Provide the (x, y) coordinate of the cell's center where the given text is located.  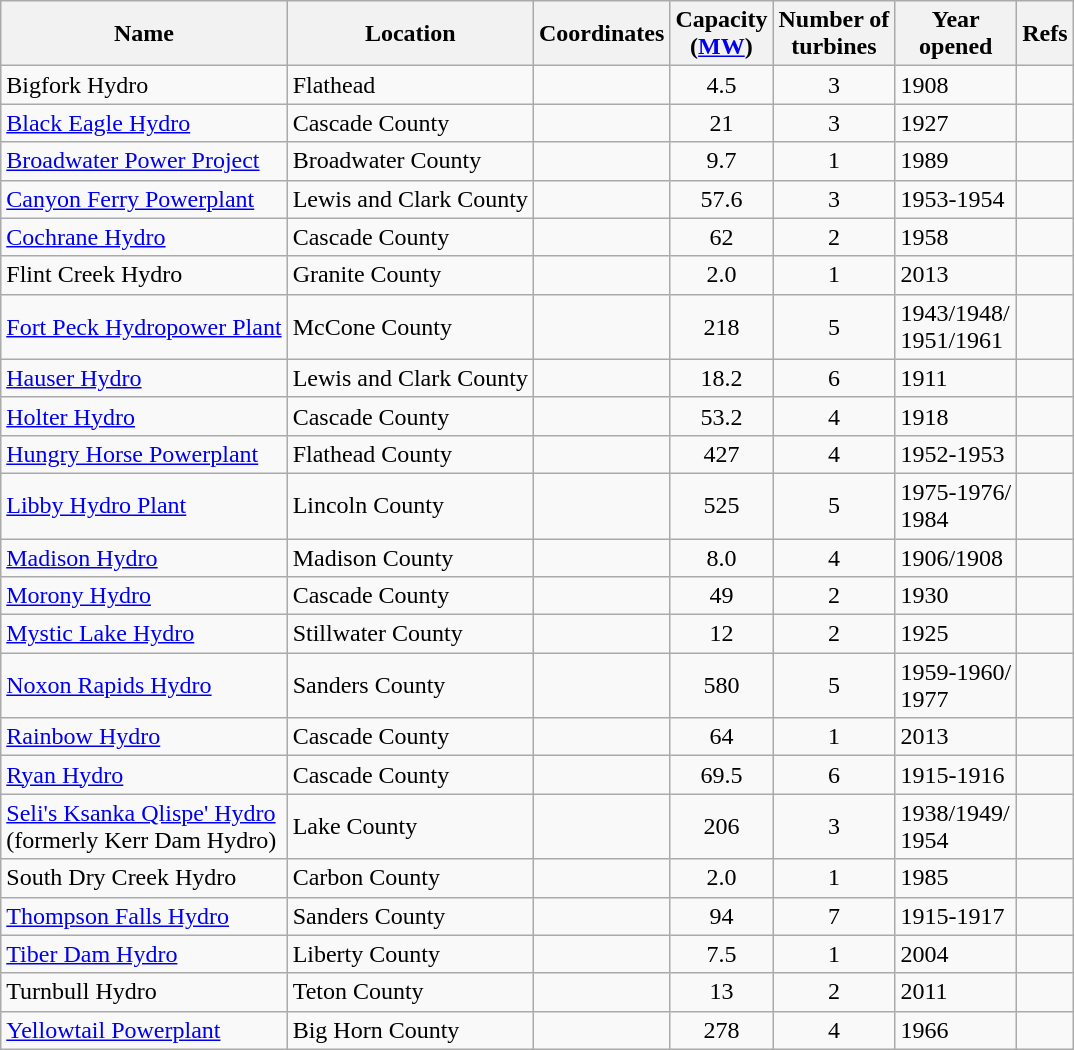
1985 (956, 878)
1911 (956, 378)
1927 (956, 123)
Carbon County (410, 878)
McCone County (410, 326)
4.5 (722, 85)
2011 (956, 992)
Hauser Hydro (144, 378)
Refs (1045, 34)
206 (722, 826)
1915-1917 (956, 916)
1918 (956, 416)
Madison Hydro (144, 557)
57.6 (722, 199)
Canyon Ferry Powerplant (144, 199)
Flathead County (410, 454)
Noxon Rapids Hydro (144, 686)
Flint Creek Hydro (144, 275)
Rainbow Hydro (144, 737)
1989 (956, 161)
Hungry Horse Powerplant (144, 454)
7.5 (722, 954)
Turnbull Hydro (144, 992)
Broadwater Power Project (144, 161)
Big Horn County (410, 1030)
12 (722, 634)
Bigfork Hydro (144, 85)
525 (722, 506)
1908 (956, 85)
18.2 (722, 378)
278 (722, 1030)
Seli's Ksanka Qlispe' Hydro(formerly Kerr Dam Hydro) (144, 826)
64 (722, 737)
1925 (956, 634)
Liberty County (410, 954)
49 (722, 596)
1953-1954 (956, 199)
94 (722, 916)
Morony Hydro (144, 596)
Madison County (410, 557)
1959-1960/1977 (956, 686)
13 (722, 992)
Black Eagle Hydro (144, 123)
1958 (956, 237)
1975-1976/1984 (956, 506)
1915-1916 (956, 775)
Libby Hydro Plant (144, 506)
Number ofturbines (834, 34)
1966 (956, 1030)
Name (144, 34)
Broadwater County (410, 161)
427 (722, 454)
Granite County (410, 275)
2004 (956, 954)
South Dry Creek Hydro (144, 878)
1943/1948/1951/1961 (956, 326)
Tiber Dam Hydro (144, 954)
1930 (956, 596)
21 (722, 123)
Location (410, 34)
53.2 (722, 416)
Lake County (410, 826)
7 (834, 916)
Flathead (410, 85)
580 (722, 686)
Ryan Hydro (144, 775)
69.5 (722, 775)
1938/1949/1954 (956, 826)
Lincoln County (410, 506)
Fort Peck Hydropower Plant (144, 326)
Capacity(MW) (722, 34)
Cochrane Hydro (144, 237)
1952-1953 (956, 454)
Teton County (410, 992)
9.7 (722, 161)
218 (722, 326)
Holter Hydro (144, 416)
Thompson Falls Hydro (144, 916)
62 (722, 237)
Stillwater County (410, 634)
Coordinates (601, 34)
Yearopened (956, 34)
1906/1908 (956, 557)
8.0 (722, 557)
Mystic Lake Hydro (144, 634)
Yellowtail Powerplant (144, 1030)
